Return the [X, Y] coordinate for the center point of the cell that contains the specified text.  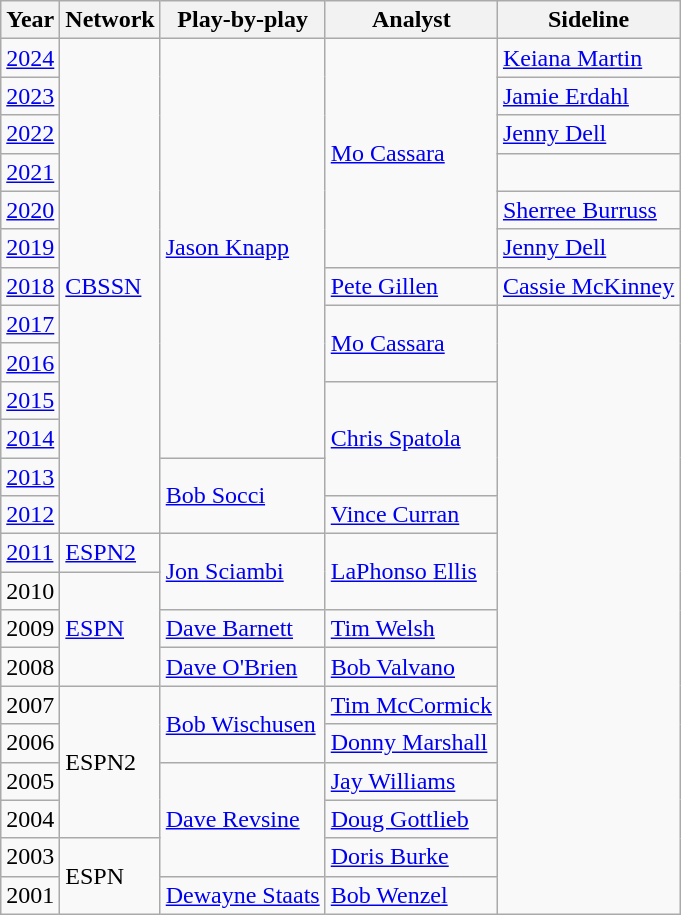
Vince Curran [411, 515]
Bob Wenzel [411, 895]
Bob Socci [242, 496]
2013 [30, 477]
Donny Marshall [411, 743]
2020 [30, 210]
2007 [30, 705]
Dave Revsine [242, 819]
2015 [30, 400]
Sherree Burruss [588, 210]
Jamie Erdahl [588, 96]
2018 [30, 286]
Bob Valvano [411, 667]
Tim McCormick [411, 705]
Dewayne Staats [242, 895]
2021 [30, 172]
CBSSN [110, 286]
2010 [30, 591]
2004 [30, 819]
Cassie McKinney [588, 286]
Pete Gillen [411, 286]
Dave Barnett [242, 629]
2001 [30, 895]
2009 [30, 629]
Year [30, 20]
2005 [30, 781]
Dave O'Brien [242, 667]
Play-by-play [242, 20]
Jason Knapp [242, 248]
LaPhonso Ellis [411, 572]
2016 [30, 362]
Sideline [588, 20]
Tim Welsh [411, 629]
Keiana Martin [588, 58]
2008 [30, 667]
Jay Williams [411, 781]
Bob Wischusen [242, 724]
Network [110, 20]
2014 [30, 438]
2024 [30, 58]
Chris Spatola [411, 438]
2022 [30, 134]
Jon Sciambi [242, 572]
2006 [30, 743]
Analyst [411, 20]
2023 [30, 96]
Doug Gottlieb [411, 819]
2003 [30, 857]
2017 [30, 324]
2019 [30, 248]
Doris Burke [411, 857]
2011 [30, 553]
2012 [30, 515]
